Return [x, y] of the center of cell containing provided text 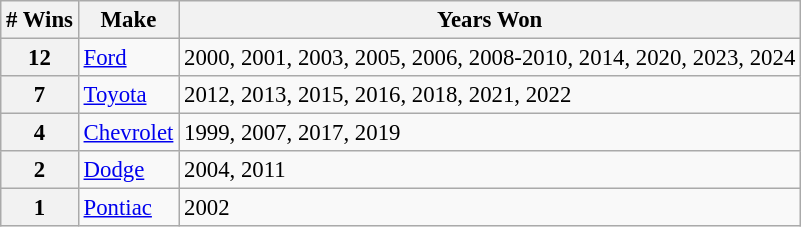
1 [40, 208]
2002 [490, 208]
1999, 2007, 2017, 2019 [490, 133]
Pontiac [128, 208]
2004, 2011 [490, 170]
Dodge [128, 170]
2 [40, 170]
Years Won [490, 20]
12 [40, 58]
7 [40, 95]
2012, 2013, 2015, 2016, 2018, 2021, 2022 [490, 95]
Ford [128, 58]
Make [128, 20]
Toyota [128, 95]
Chevrolet [128, 133]
4 [40, 133]
2000, 2001, 2003, 2005, 2006, 2008-2010, 2014, 2020, 2023, 2024 [490, 58]
# Wins [40, 20]
